Determine the (x, y) coordinate at the center of the cell enclosing the given text.  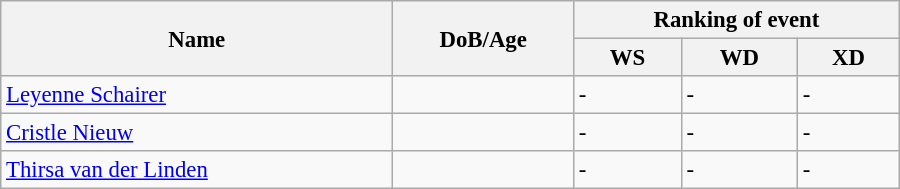
Name (197, 38)
Leyenne Schairer (197, 95)
Cristle Nieuw (197, 133)
WD (739, 58)
Ranking of event (737, 20)
DoB/Age (484, 38)
WS (628, 58)
XD (849, 58)
Thirsa van der Linden (197, 170)
